For the text-containing cell, return its midpoint in (X, Y) coordinate format. 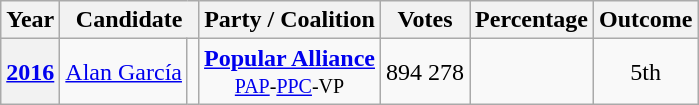
Outcome (645, 20)
2016 (30, 72)
Candidate (130, 20)
Votes (426, 20)
Popular AlliancePAP-PPC-VP (290, 72)
894 278 (426, 72)
Alan García (124, 72)
Percentage (532, 20)
5th (645, 72)
Party / Coalition (290, 20)
Year (30, 20)
